For the text-containing cell, return its midpoint in (x, y) coordinate format. 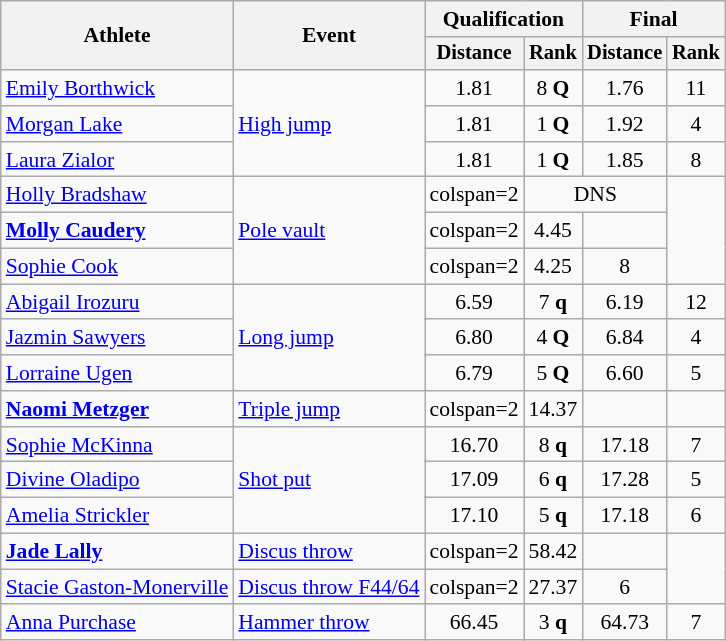
Abigail Irozuru (118, 302)
Sophie Cook (118, 267)
6.79 (474, 373)
Hammer throw (328, 623)
Athlete (118, 36)
5 q (554, 516)
Morgan Lake (118, 124)
58.42 (554, 552)
8 q (554, 445)
17.10 (474, 516)
Pole vault (328, 230)
27.37 (554, 587)
1.92 (624, 124)
Stacie Gaston-Monerville (118, 587)
3 q (554, 623)
Triple jump (328, 409)
Holly Bradshaw (118, 195)
Qualification (503, 19)
Emily Borthwick (118, 88)
Jade Lally (118, 552)
DNS (596, 195)
12 (696, 302)
17.09 (474, 480)
Molly Caudery (118, 231)
Sophie McKinna (118, 445)
11 (696, 88)
Long jump (328, 338)
66.45 (474, 623)
4.45 (554, 231)
Final (653, 19)
6.60 (624, 373)
6.84 (624, 338)
Discus throw F44/64 (328, 587)
Amelia Strickler (118, 516)
4 Q (554, 338)
17.28 (624, 480)
64.73 (624, 623)
Anna Purchase (118, 623)
7 q (554, 302)
5 Q (554, 373)
Shot put (328, 480)
6 q (554, 480)
Discus throw (328, 552)
4.25 (554, 267)
Event (328, 36)
Lorraine Ugen (118, 373)
14.37 (554, 409)
8 Q (554, 88)
6.19 (624, 302)
16.70 (474, 445)
1.76 (624, 88)
Divine Oladipo (118, 480)
High jump (328, 124)
Laura Zialor (118, 160)
Jazmin Sawyers (118, 338)
6.80 (474, 338)
6.59 (474, 302)
1.85 (624, 160)
Naomi Metzger (118, 409)
